Identify which cell holds the provided text, then report its (x, y) central coordinate. 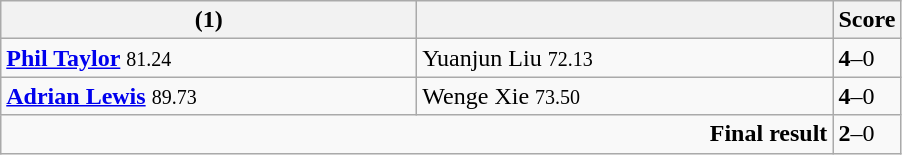
Yuanjun Liu 72.13 (625, 58)
2–0 (867, 134)
Phil Taylor 81.24 (209, 58)
Wenge Xie 73.50 (625, 96)
Score (867, 20)
Final result (417, 134)
Adrian Lewis 89.73 (209, 96)
(1) (209, 20)
